Locate the cell with the specified text and output its (X, Y) center coordinate. 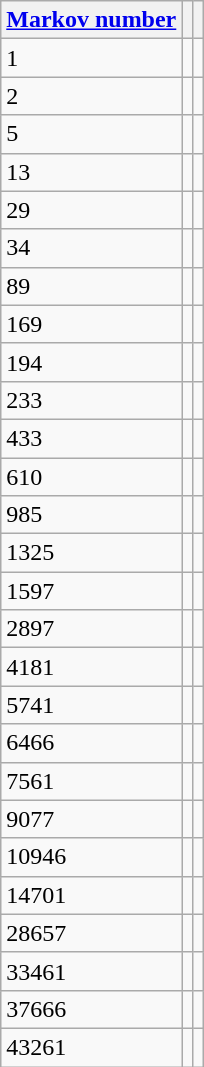
10946 (92, 857)
Markov number (92, 20)
28657 (92, 933)
610 (92, 477)
2 (92, 96)
1 (92, 58)
29 (92, 210)
7561 (92, 781)
33461 (92, 971)
5 (92, 134)
89 (92, 286)
5741 (92, 705)
37666 (92, 1009)
433 (92, 438)
13 (92, 172)
9077 (92, 819)
1597 (92, 591)
43261 (92, 1047)
4181 (92, 667)
169 (92, 324)
985 (92, 515)
194 (92, 362)
1325 (92, 553)
233 (92, 400)
34 (92, 248)
2897 (92, 629)
14701 (92, 895)
6466 (92, 743)
